Pinpoint the cell where the given text exists, returning its [X, Y] midpoint coordinate. 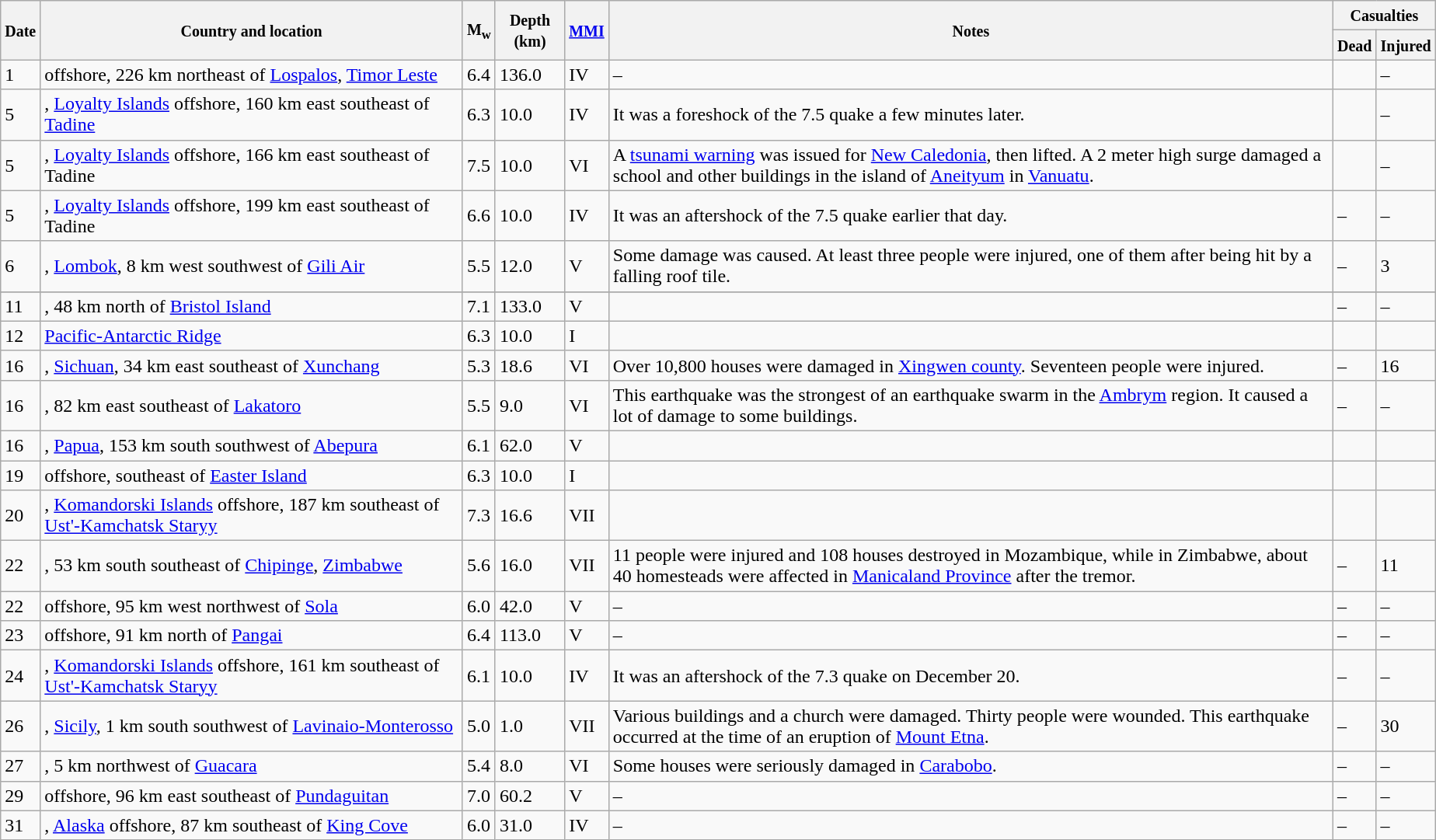
Depth (km) [530, 30]
8.0 [530, 766]
31 [20, 825]
offshore, 95 km west northwest of Sola [252, 606]
113.0 [530, 636]
Some damage was caused. At least three people were injured, one of them after being hit by a falling roof tile. [971, 266]
Date [20, 30]
6.6 [479, 216]
7.3 [479, 516]
, 82 km east southeast of Lakatoro [252, 406]
7.5 [479, 165]
, Sicily, 1 km south southwest of Lavinaio-Monterosso [252, 726]
5.6 [479, 566]
31.0 [530, 825]
, 53 km south southeast of Chipinge, Zimbabwe [252, 566]
62.0 [530, 445]
Over 10,800 houses were damaged in Xingwen county. Seventeen people were injured. [971, 365]
, Loyalty Islands offshore, 199 km east southeast of Tadine [252, 216]
MMI [587, 30]
Dead [1354, 45]
Some houses were seriously damaged in Carabobo. [971, 766]
30 [1406, 726]
Country and location [252, 30]
26 [20, 726]
, Sichuan, 34 km east southeast of Xunchang [252, 365]
12.0 [530, 266]
3 [1406, 266]
, Papua, 153 km south southwest of Abepura [252, 445]
This earthquake was the strongest of an earthquake swarm in the Ambrym region. It caused a lot of damage to some buildings. [971, 406]
, Lombok, 8 km west southwest of Gili Air [252, 266]
5.4 [479, 766]
42.0 [530, 606]
, 5 km northwest of Guacara [252, 766]
16.6 [530, 516]
29 [20, 796]
offshore, 91 km north of Pangai [252, 636]
offshore, 96 km east southeast of Pundaguitan [252, 796]
133.0 [530, 306]
19 [20, 475]
Pacific-Antarctic Ridge [252, 336]
, Alaska offshore, 87 km southeast of King Cove [252, 825]
20 [20, 516]
27 [20, 766]
5.0 [479, 726]
It was a foreshock of the 7.5 quake a few minutes later. [971, 115]
7.1 [479, 306]
136.0 [530, 75]
offshore, southeast of Easter Island [252, 475]
, Loyalty Islands offshore, 166 km east southeast of Tadine [252, 165]
, Loyalty Islands offshore, 160 km east southeast of Tadine [252, 115]
, Komandorski Islands offshore, 187 km southeast of Ust'-Kamchatsk Staryy [252, 516]
7.0 [479, 796]
9.0 [530, 406]
23 [20, 636]
Various buildings and a church were damaged. Thirty people were wounded. This earthquake occurred at the time of an eruption of Mount Etna. [971, 726]
1.0 [530, 726]
Mw [479, 30]
Casualties [1384, 16]
24 [20, 676]
Injured [1406, 45]
12 [20, 336]
18.6 [530, 365]
, 48 km north of Bristol Island [252, 306]
offshore, 226 km northeast of Lospalos, Timor Leste [252, 75]
It was an aftershock of the 7.5 quake earlier that day. [971, 216]
, Komandorski Islands offshore, 161 km southeast of Ust'-Kamchatsk Staryy [252, 676]
Notes [971, 30]
It was an aftershock of the 7.3 quake on December 20. [971, 676]
6 [20, 266]
1 [20, 75]
60.2 [530, 796]
5.3 [479, 365]
16.0 [530, 566]
